Determine the [X, Y] coordinate at the center of the cell enclosing the given text.  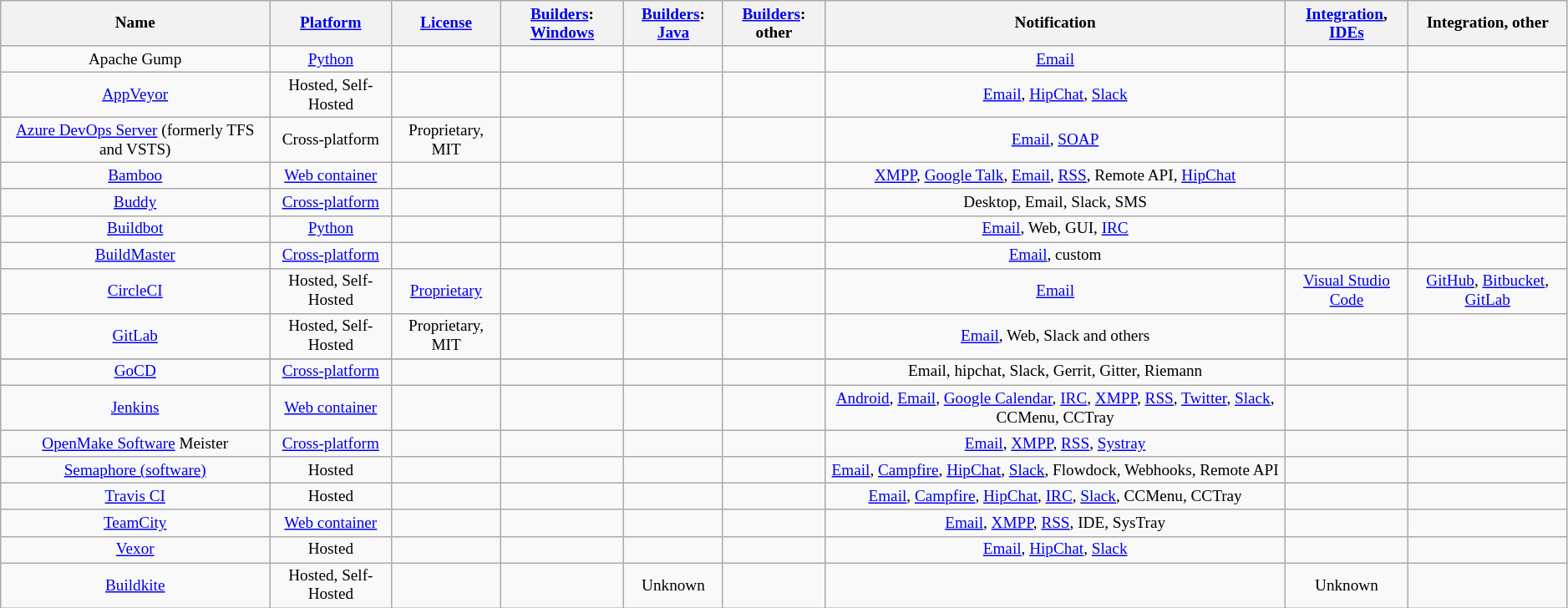
AppVeyor [135, 94]
Email, hipchat, Slack, Gerrit, Gitter, Riemann [1056, 372]
CircleCI [135, 291]
Bamboo [135, 176]
Email, Campfire, HipChat, IRC, Slack, CCMenu, CCTray [1056, 497]
License [446, 23]
Email, Web, Slack and others [1056, 336]
Jenkins [135, 408]
OpenMake Software Meister [135, 443]
Builders: Windows [562, 23]
Travis CI [135, 497]
Builders: other [774, 23]
Email, XMPP, RSS, Systray [1056, 443]
Proprietary [446, 291]
Azure DevOps Server (formerly TFS and VSTS) [135, 139]
Desktop, Email, Slack, SMS [1056, 202]
Email, SOAP [1056, 139]
Buildbot [135, 229]
XMPP, Google Talk, Email, RSS, Remote API, HipChat [1056, 176]
BuildMaster [135, 256]
Buildkite [135, 585]
Vexor [135, 550]
Visual Studio Code [1347, 291]
Integration, IDEs [1347, 23]
Name [135, 23]
GitLab [135, 336]
Notification [1056, 23]
Email, Campfire, HipChat, Slack, Flowdock, Webhooks, Remote API [1056, 470]
Email, XMPP, RSS, IDE, SysTray [1056, 523]
GitHub, Bitbucket, GitLab [1487, 291]
Apache Gump [135, 59]
Email, custom [1056, 256]
Android, Email, Google Calendar, IRC, XMPP, RSS, Twitter, Slack, CCMenu, CCTray [1056, 408]
Email, Web, GUI, IRC [1056, 229]
Buddy [135, 202]
Builders: Java [673, 23]
Semaphore (software) [135, 470]
GoCD [135, 372]
Platform [331, 23]
Integration, other [1487, 23]
TeamCity [135, 523]
